Locate the cell with the specified text and output its (X, Y) center coordinate. 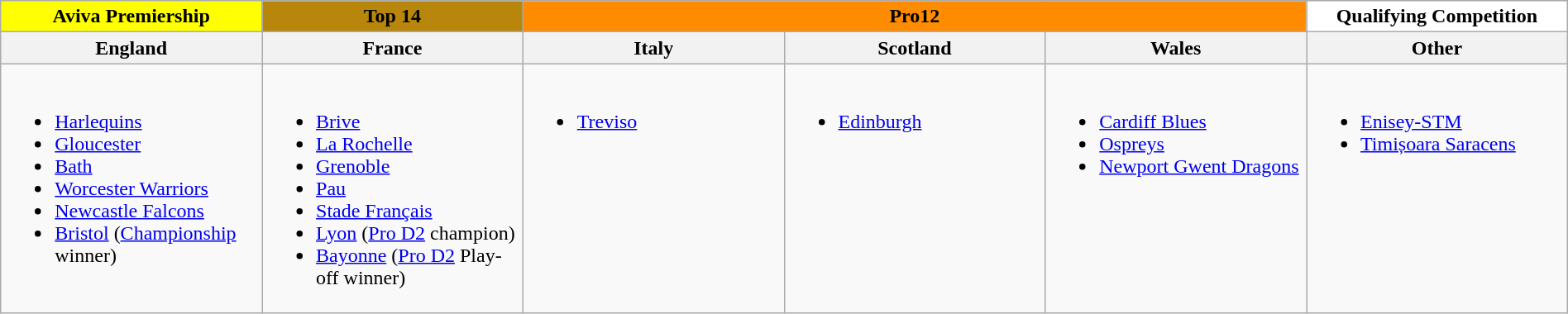
Wales (1176, 48)
Scotland (915, 48)
England (131, 48)
Treviso (653, 188)
Cardiff BluesOspreysNewport Gwent Dragons (1176, 188)
Other (1437, 48)
France (392, 48)
Italy (653, 48)
Aviva Premiership (131, 17)
Pro12 (915, 17)
BriveLa RochelleGrenoblePauStade FrançaisLyon (Pro D2 champion)Bayonne (Pro D2 Play-off winner) (392, 188)
Qualifying Competition (1437, 17)
Enisey-STM Timișoara Saracens (1437, 188)
Edinburgh (915, 188)
Top 14 (392, 17)
HarlequinsGloucesterBathWorcester WarriorsNewcastle FalconsBristol (Championship winner) (131, 188)
